Detect which cell encompasses the target text, then output its (X, Y) center coordinate. 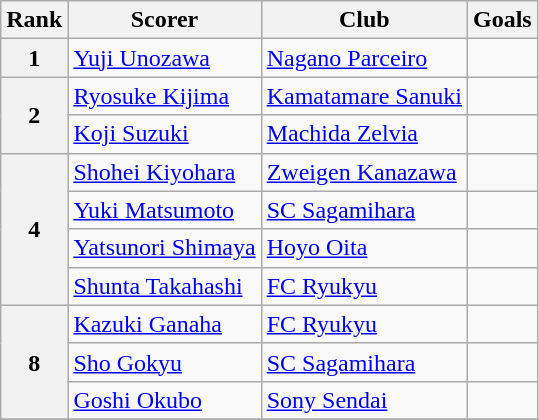
Nagano Parceiro (364, 58)
Yuki Matsumoto (164, 210)
2 (34, 115)
Kazuki Ganaha (164, 324)
Rank (34, 20)
8 (34, 362)
Club (364, 20)
Ryosuke Kijima (164, 96)
Goals (502, 20)
Yatsunori Shimaya (164, 248)
Machida Zelvia (364, 134)
1 (34, 58)
Kamatamare Sanuki (364, 96)
Zweigen Kanazawa (364, 172)
Goshi Okubo (164, 400)
Hoyo Oita (364, 248)
Koji Suzuki (164, 134)
Sony Sendai (364, 400)
Sho Gokyu (164, 362)
Scorer (164, 20)
Shohei Kiyohara (164, 172)
Yuji Unozawa (164, 58)
4 (34, 229)
Shunta Takahashi (164, 286)
